Determine the [X, Y] coordinate at the center of the cell enclosing the given text.  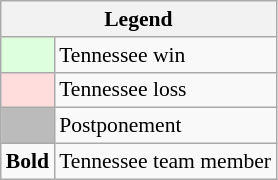
Tennessee win [165, 55]
Tennessee team member [165, 162]
Tennessee loss [165, 90]
Bold [28, 162]
Legend [138, 19]
Postponement [165, 126]
